Search for the cell housing the specified text and yield its (X, Y) center coordinate. 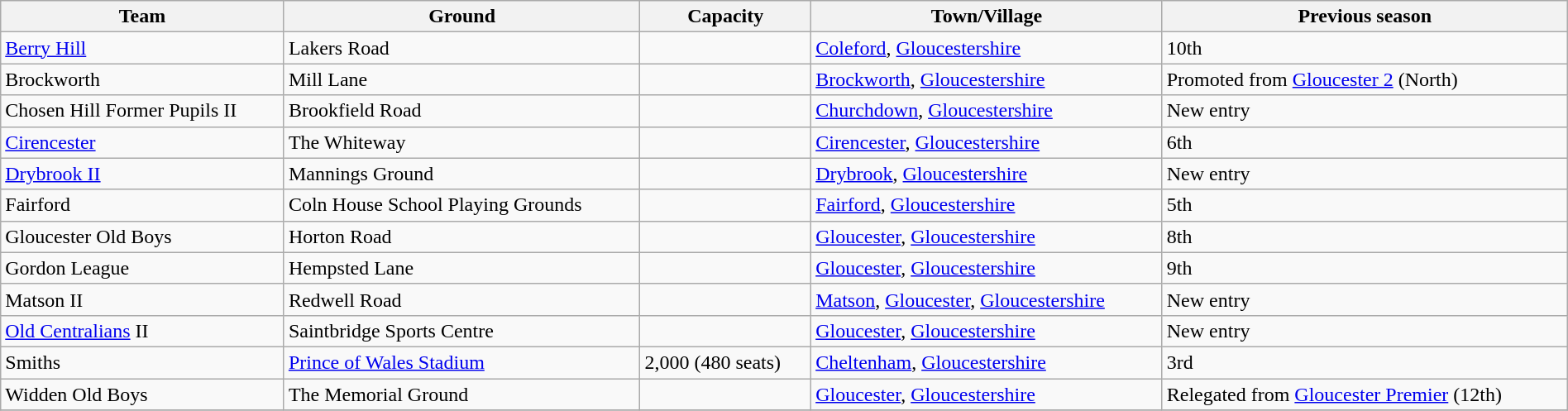
Berry Hill (142, 48)
Fairford, Gloucestershire (987, 205)
Chosen Hill Former Pupils II (142, 111)
Team (142, 17)
Mill Lane (461, 79)
The Memorial Ground (461, 394)
3rd (1365, 362)
Matson II (142, 299)
Fairford (142, 205)
Cirencester (142, 142)
The Whiteway (461, 142)
Drybrook, Gloucestershire (987, 174)
Old Centralians II (142, 331)
2,000 (480 seats) (726, 362)
Matson, Gloucester, Gloucestershire (987, 299)
Capacity (726, 17)
5th (1365, 205)
Gloucester Old Boys (142, 237)
Widden Old Boys (142, 394)
Cirencester, Gloucestershire (987, 142)
Brockworth, Gloucestershire (987, 79)
Town/Village (987, 17)
Ground (461, 17)
Brookfield Road (461, 111)
Gordon League (142, 268)
Lakers Road (461, 48)
Hempsted Lane (461, 268)
Coleford, Gloucestershire (987, 48)
Relegated from Gloucester Premier (12th) (1365, 394)
Previous season (1365, 17)
Smiths (142, 362)
Mannings Ground (461, 174)
Prince of Wales Stadium (461, 362)
Saintbridge Sports Centre (461, 331)
Churchdown, Gloucestershire (987, 111)
6th (1365, 142)
Redwell Road (461, 299)
Horton Road (461, 237)
10th (1365, 48)
9th (1365, 268)
Brockworth (142, 79)
Promoted from Gloucester 2 (North) (1365, 79)
Drybrook II (142, 174)
Coln House School Playing Grounds (461, 205)
Cheltenham, Gloucestershire (987, 362)
8th (1365, 237)
